Pinpoint the cell where the given text exists, returning its (x, y) midpoint coordinate. 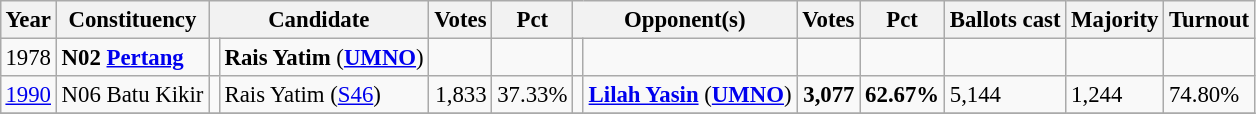
Year (28, 20)
1978 (28, 57)
1,833 (460, 95)
74.80% (1210, 95)
Ballots cast (1004, 20)
Majority (1115, 20)
62.67% (902, 95)
N06 Batu Kikir (132, 95)
37.33% (532, 95)
3,077 (828, 95)
Constituency (132, 20)
1,244 (1115, 95)
Rais Yatim (S46) (324, 95)
Lilah Yasin (UMNO) (690, 95)
Rais Yatim (UMNO) (324, 57)
Turnout (1210, 20)
Opponent(s) (685, 20)
1990 (28, 95)
5,144 (1004, 95)
Candidate (319, 20)
N02 Pertang (132, 57)
